Pinpoint the cell where the given text exists, returning its (X, Y) midpoint coordinate. 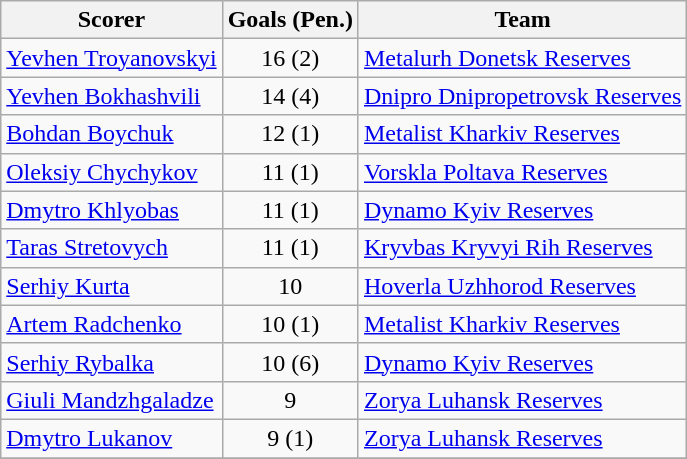
10 (6) (290, 362)
Goals (Pen.) (290, 20)
Scorer (112, 20)
Kryvbas Kryvyi Rih Reserves (522, 248)
Dmytro Lukanov (112, 438)
10 (1) (290, 324)
Artem Radchenko (112, 324)
Oleksiy Chychykov (112, 172)
Yevhen Troyanovskyi (112, 58)
Yevhen Bokhashvili (112, 96)
Vorskla Poltava Reserves (522, 172)
9 (290, 400)
Bohdan Boychuk (112, 134)
14 (4) (290, 96)
10 (290, 286)
Team (522, 20)
Dnipro Dnipropetrovsk Reserves (522, 96)
Serhiy Rybalka (112, 362)
Metalurh Donetsk Reserves (522, 58)
Dmytro Khlyobas (112, 210)
Serhiy Kurta (112, 286)
9 (1) (290, 438)
12 (1) (290, 134)
Taras Stretovych (112, 248)
16 (2) (290, 58)
Giuli Mandzhgaladze (112, 400)
Hoverla Uzhhorod Reserves (522, 286)
